Identify which cell holds the provided text, then report its [X, Y] central coordinate. 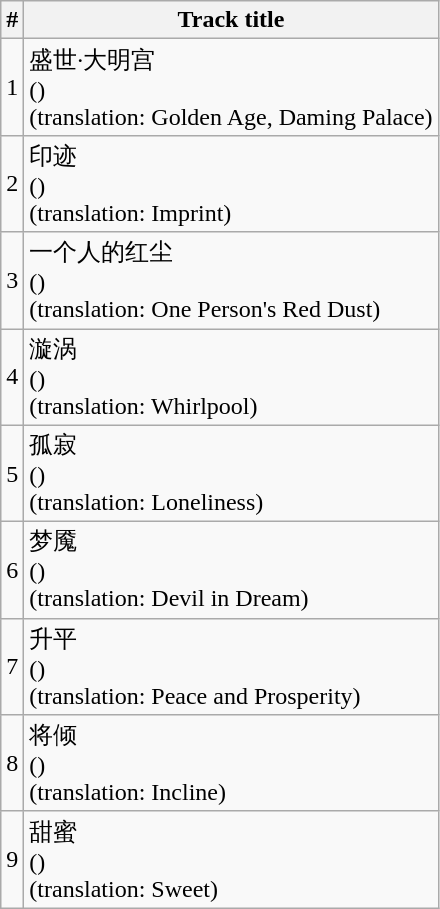
Track title [231, 20]
7 [12, 666]
印迹()(translation: Imprint) [231, 184]
2 [12, 184]
9 [12, 860]
5 [12, 474]
一个人的红尘()(translation: One Person's Red Dust) [231, 280]
漩涡()(translation: Whirlpool) [231, 376]
# [12, 20]
升平()(translation: Peace and Prosperity) [231, 666]
孤寂()(translation: Loneliness) [231, 474]
3 [12, 280]
8 [12, 764]
6 [12, 570]
梦魇()(translation: Devil in Dream) [231, 570]
将倾()(translation: Incline) [231, 764]
4 [12, 376]
1 [12, 88]
盛世·大明宫()(translation: Golden Age, Daming Palace) [231, 88]
甜蜜()(translation: Sweet) [231, 860]
